Scan for the cell matching the given text and deliver its [X, Y] coordinate at center. 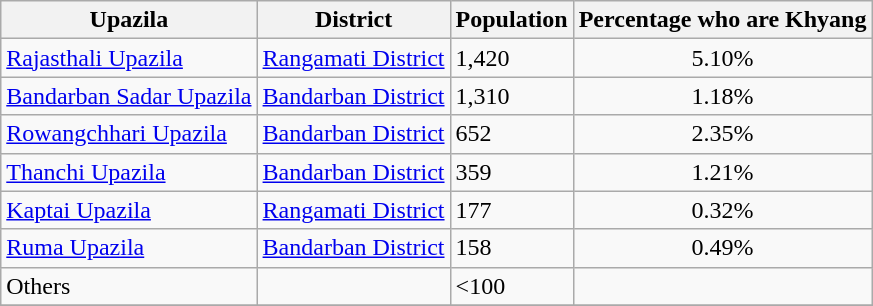
Population [512, 20]
Ruma Upazila [129, 248]
Others [129, 286]
Kaptai Upazila [129, 210]
0.49% [722, 248]
2.35% [722, 134]
1.18% [722, 96]
5.10% [722, 58]
Rowangchhari Upazila [129, 134]
District [354, 20]
158 [512, 248]
359 [512, 172]
<100 [512, 286]
1.21% [722, 172]
Bandarban Sadar Upazila [129, 96]
Percentage who are Khyang [722, 20]
Upazila [129, 20]
177 [512, 210]
0.32% [722, 210]
1,310 [512, 96]
Thanchi Upazila [129, 172]
1,420 [512, 58]
652 [512, 134]
Rajasthali Upazila [129, 58]
